Capture the cell that displays the provided text and extract its (x, y) central coordinate. 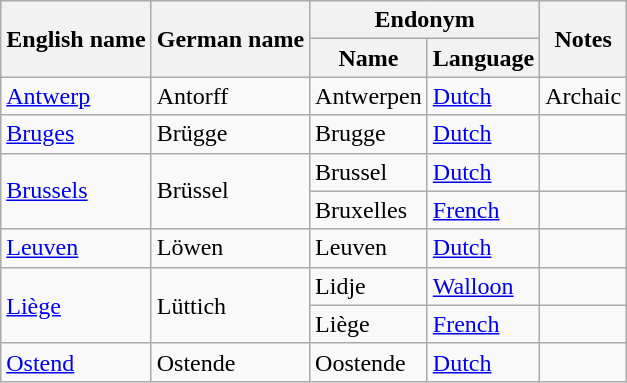
Oostende (369, 362)
Antwerp (76, 96)
Language (483, 58)
Ostende (230, 362)
Bruxelles (369, 210)
Archaic (584, 96)
Antorff (230, 96)
German name (230, 39)
Brüssel (230, 191)
Brussels (76, 191)
Walloon (483, 286)
Bruges (76, 134)
Ostend (76, 362)
Lidje (369, 286)
Antwerpen (369, 96)
Name (369, 58)
Brugge (369, 134)
Notes (584, 39)
Brussel (369, 172)
Lüttich (230, 305)
Endonym (425, 20)
English name (76, 39)
Brügge (230, 134)
Löwen (230, 248)
